Find where the given text appears and provide that cell's center as [x, y] coordinate. 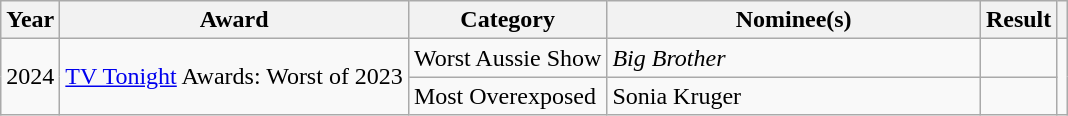
Most Overexposed [507, 96]
Year [30, 20]
Sonia Kruger [794, 96]
Result [1018, 20]
2024 [30, 77]
TV Tonight Awards: Worst of 2023 [234, 77]
Nominee(s) [794, 20]
Category [507, 20]
Big Brother [794, 58]
Worst Aussie Show [507, 58]
Award [234, 20]
